Return the (x, y) coordinate for the center point of the cell that contains the specified text.  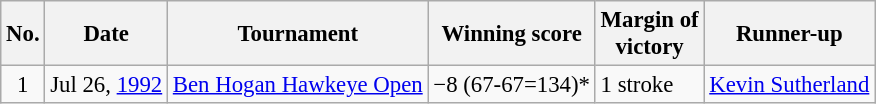
Winning score (512, 34)
No. (23, 34)
Runner-up (790, 34)
Date (106, 34)
Jul 26, 1992 (106, 85)
1 stroke (650, 85)
1 (23, 85)
Margin ofvictory (650, 34)
Tournament (298, 34)
−8 (67-67=134)* (512, 85)
Ben Hogan Hawkeye Open (298, 85)
Kevin Sutherland (790, 85)
